Scan for the cell matching the given text and deliver its (X, Y) coordinate at center. 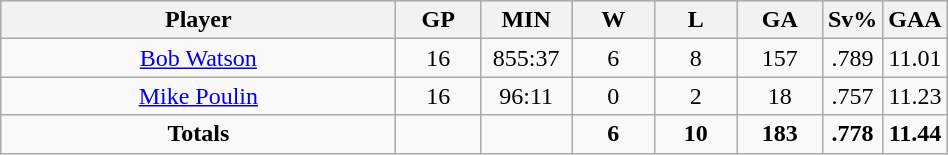
11.23 (915, 96)
.789 (852, 58)
855:37 (526, 58)
18 (780, 96)
GA (780, 20)
0 (614, 96)
2 (696, 96)
W (614, 20)
Sv% (852, 20)
MIN (526, 20)
Totals (198, 134)
183 (780, 134)
Bob Watson (198, 58)
GP (438, 20)
11.44 (915, 134)
.778 (852, 134)
Player (198, 20)
96:11 (526, 96)
L (696, 20)
11.01 (915, 58)
Mike Poulin (198, 96)
157 (780, 58)
8 (696, 58)
GAA (915, 20)
.757 (852, 96)
10 (696, 134)
